Provide the [x, y] coordinate of the cell's center where the given text is located.  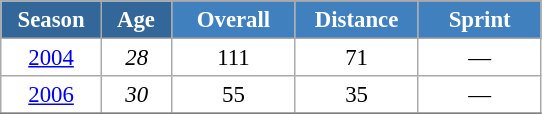
2004 [52, 58]
Age [136, 20]
55 [234, 95]
35 [356, 95]
2006 [52, 95]
30 [136, 95]
Overall [234, 20]
28 [136, 58]
Distance [356, 20]
71 [356, 58]
Season [52, 20]
Sprint [480, 20]
111 [234, 58]
